For the text-containing cell, return its midpoint in [x, y] coordinate format. 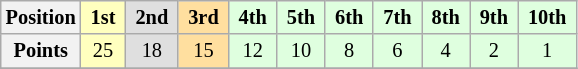
3rd [203, 17]
1st [104, 17]
25 [104, 51]
Points [41, 51]
4th [253, 17]
Position [41, 17]
10th [547, 17]
1 [547, 51]
8th [446, 17]
7th [397, 17]
18 [152, 51]
8 [349, 51]
5th [301, 17]
12 [253, 51]
4 [446, 51]
6th [349, 17]
2nd [152, 17]
2 [494, 51]
10 [301, 51]
6 [397, 51]
9th [494, 17]
15 [203, 51]
